Determine the [X, Y] coordinate at the center of the cell enclosing the given text.  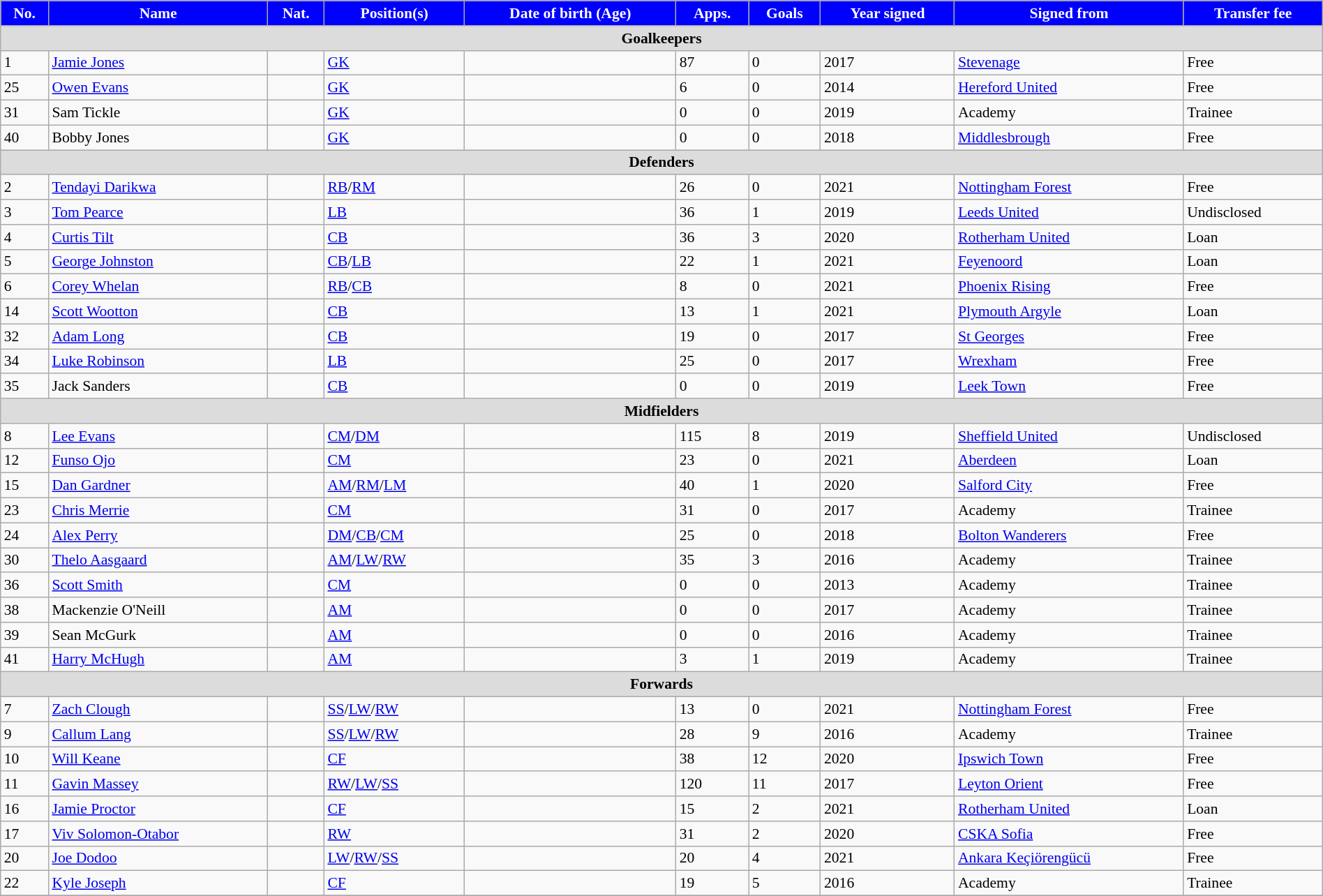
Jamie Proctor [158, 809]
St Georges [1069, 336]
Aberdeen [1069, 461]
Apps. [712, 13]
Jack Sanders [158, 387]
Scott Smith [158, 585]
Sean McGurk [158, 635]
CB/LB [394, 262]
16 [25, 809]
Ipswich Town [1069, 759]
Bobby Jones [158, 137]
RW/LW/SS [394, 784]
Will Keane [158, 759]
Name [158, 13]
Lee Evans [158, 436]
28 [712, 734]
Viv Solomon-Otabor [158, 834]
CM/DM [394, 436]
Owen Evans [158, 88]
26 [712, 188]
Midfielders [661, 411]
Thelo Aasgaard [158, 560]
Ankara Keçiörengücü [1069, 858]
Position(s) [394, 13]
Zach Clough [158, 710]
24 [25, 535]
Corey Whelan [158, 287]
Joe Dodoo [158, 858]
Kyle Joseph [158, 883]
Feyenoord [1069, 262]
17 [25, 834]
Stevenage [1069, 63]
Leyton Orient [1069, 784]
Luke Robinson [158, 361]
30 [25, 560]
Middlesbrough [1069, 137]
Alex Perry [158, 535]
115 [712, 436]
Gavin Massey [158, 784]
10 [25, 759]
2014 [888, 88]
Defenders [661, 163]
George Johnston [158, 262]
32 [25, 336]
RW [394, 834]
Sam Tickle [158, 113]
LW/RW/SS [394, 858]
87 [712, 63]
CSKA Sofia [1069, 834]
Signed from [1069, 13]
Goalkeepers [661, 38]
AM/LW/RW [394, 560]
DM/CB/CM [394, 535]
Callum Lang [158, 734]
7 [25, 710]
Adam Long [158, 336]
Nat. [296, 13]
Leek Town [1069, 387]
41 [25, 659]
No. [25, 13]
Bolton Wanderers [1069, 535]
Salford City [1069, 486]
Mackenzie O'Neill [158, 610]
120 [712, 784]
Wrexham [1069, 361]
Scott Wootton [158, 312]
AM/RM/LM [394, 486]
Transfer fee [1253, 13]
2013 [888, 585]
Hereford United [1069, 88]
Sheffield United [1069, 436]
Curtis Tilt [158, 237]
Phoenix Rising [1069, 287]
Leeds United [1069, 212]
Forwards [661, 685]
Date of birth (Age) [571, 13]
Dan Gardner [158, 486]
RB/CB [394, 287]
Harry McHugh [158, 659]
34 [25, 361]
Jamie Jones [158, 63]
39 [25, 635]
Year signed [888, 13]
Funso Ojo [158, 461]
Chris Merrie [158, 511]
14 [25, 312]
Plymouth Argyle [1069, 312]
Goals [784, 13]
RB/RM [394, 188]
Tendayi Darikwa [158, 188]
Tom Pearce [158, 212]
